Return the (x, y) coordinate for the center point of the cell that contains the specified text.  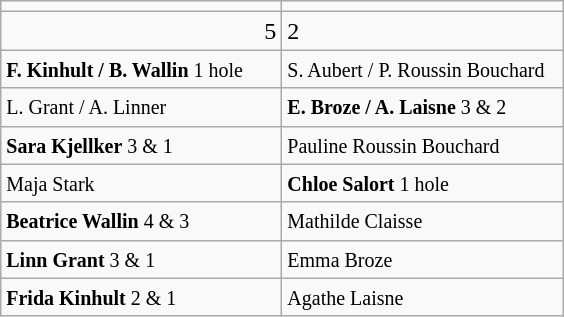
Agathe Laisne (422, 297)
Pauline Roussin Bouchard (422, 145)
F. Kinhult / B. Wallin 1 hole (142, 69)
Emma Broze (422, 259)
Maja Stark (142, 183)
Frida Kinhult 2 & 1 (142, 297)
Linn Grant 3 & 1 (142, 259)
Chloe Salort 1 hole (422, 183)
2 (422, 31)
Mathilde Claisse (422, 221)
E. Broze / A. Laisne 3 & 2 (422, 107)
5 (142, 31)
Sara Kjellker 3 & 1 (142, 145)
S. Aubert / P. Roussin Bouchard (422, 69)
L. Grant / A. Linner (142, 107)
Beatrice Wallin 4 & 3 (142, 221)
